Provide the [x, y] coordinate of the cell's center where the given text is located.  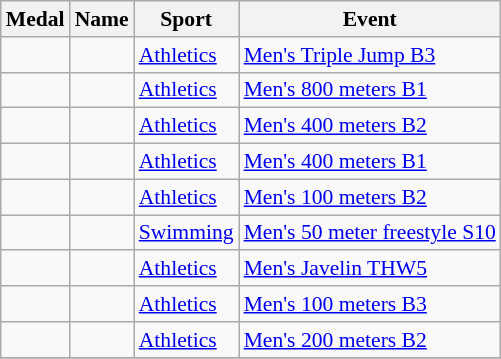
Name [102, 19]
Men's 100 meters B2 [370, 197]
Men's 100 meters B3 [370, 304]
Men's 50 meter freestyle S10 [370, 233]
Sport [186, 19]
Medal [36, 19]
Men's 800 meters B1 [370, 90]
Swimming [186, 233]
Men's 400 meters B1 [370, 162]
Men's Javelin THW5 [370, 269]
Men's 400 meters B2 [370, 126]
Men's 200 meters B2 [370, 340]
Event [370, 19]
Men's Triple Jump B3 [370, 55]
